For the text-containing cell, return its midpoint in (x, y) coordinate format. 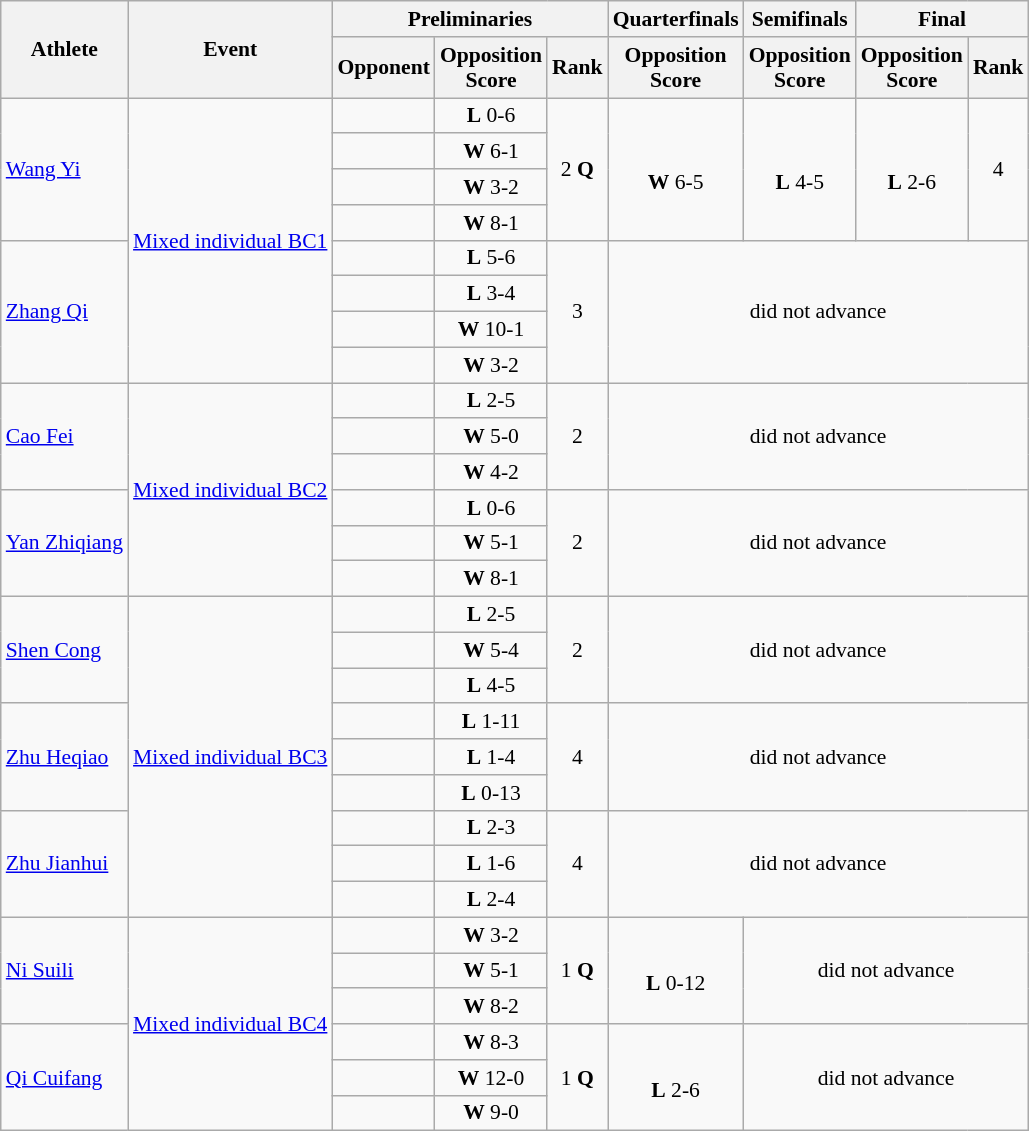
W 8-2 (491, 1007)
Zhang Qi (64, 311)
W 9-0 (491, 1113)
Mixed individual BC1 (230, 240)
Mixed individual BC2 (230, 490)
2 Q (578, 169)
W 6-5 (676, 169)
L 1-11 (491, 722)
L 0-12 (676, 970)
Wang Yi (64, 169)
L 3-4 (491, 294)
Preliminaries (470, 19)
L 1-6 (491, 864)
Cao Fei (64, 436)
W 12-0 (491, 1078)
W 6-1 (491, 152)
Athlete (64, 50)
Semifinals (800, 19)
Yan Zhiqiang (64, 544)
Zhu Jianhui (64, 864)
L 2-3 (491, 828)
3 (578, 311)
Event (230, 50)
L 2-4 (491, 900)
Final (942, 19)
Ni Suili (64, 970)
Quarterfinals (676, 19)
Qi Cuifang (64, 1078)
L 5-6 (491, 258)
W 5-4 (491, 650)
W 5-0 (491, 437)
Opponent (384, 68)
Shen Cong (64, 650)
Zhu Heqiao (64, 758)
W 10-1 (491, 330)
L 1-4 (491, 757)
Mixed individual BC4 (230, 1024)
L 0-13 (491, 793)
W 4-2 (491, 472)
W 8-3 (491, 1042)
Mixed individual BC3 (230, 758)
